From the cell containing the given text, extract its center point as (x, y) coordinate. 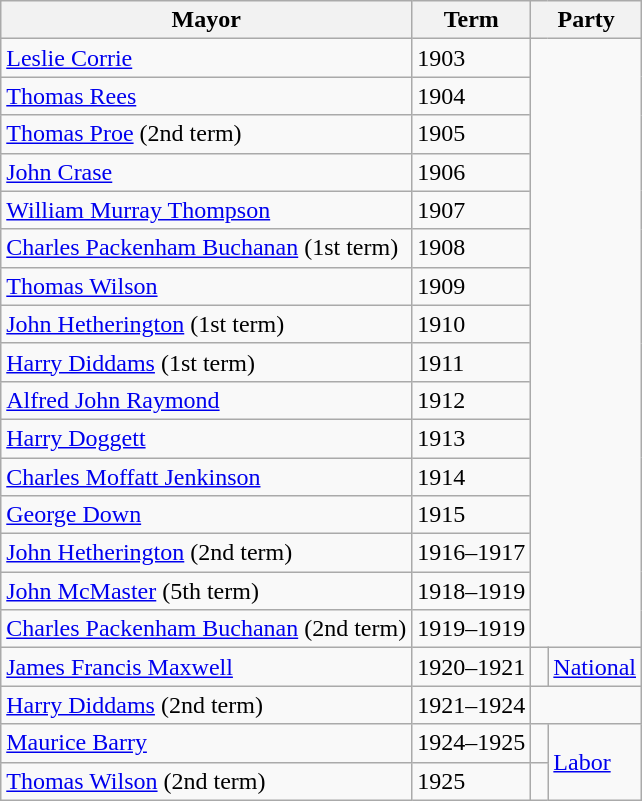
Harry Diddams (1st term) (206, 362)
Leslie Corrie (206, 58)
1921–1924 (472, 705)
Charles Packenham Buchanan (2nd term) (206, 629)
Harry Doggett (206, 438)
1907 (472, 210)
George Down (206, 515)
1920–1921 (472, 667)
Harry Diddams (2nd term) (206, 705)
John Hetherington (1st term) (206, 324)
Charles Moffatt Jenkinson (206, 477)
Labor (595, 762)
1915 (472, 515)
James Francis Maxwell (206, 667)
1919–1919 (472, 629)
1924–1925 (472, 743)
1910 (472, 324)
Thomas Wilson (2nd term) (206, 781)
Thomas Wilson (206, 286)
1904 (472, 96)
Alfred John Raymond (206, 400)
National (595, 667)
1913 (472, 438)
John Hetherington (2nd term) (206, 553)
1918–1919 (472, 591)
Maurice Barry (206, 743)
Party (586, 20)
1912 (472, 400)
Thomas Proe (2nd term) (206, 134)
1911 (472, 362)
1908 (472, 248)
1905 (472, 134)
1909 (472, 286)
John McMaster (5th term) (206, 591)
Thomas Rees (206, 96)
Term (472, 20)
William Murray Thompson (206, 210)
1906 (472, 172)
1925 (472, 781)
Charles Packenham Buchanan (1st term) (206, 248)
1916–1917 (472, 553)
1914 (472, 477)
Mayor (206, 20)
1903 (472, 58)
John Crase (206, 172)
